Locate the cell with the specified text and output its [x, y] center coordinate. 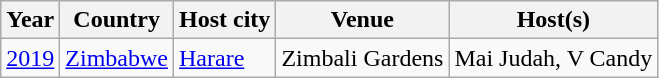
Venue [362, 20]
Host city [225, 20]
Host(s) [554, 20]
Year [30, 20]
Zimbabwe [117, 58]
2019 [30, 58]
Mai Judah, V Candy [554, 58]
Country [117, 20]
Harare [225, 58]
Zimbali Gardens [362, 58]
